Output the [x, y] coordinate of the center of the cell containing the given text.  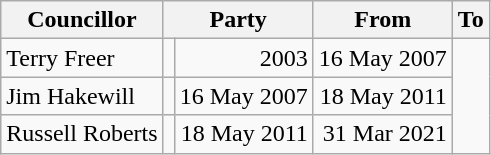
Terry Freer [82, 58]
31 Mar 2021 [382, 134]
Jim Hakewill [82, 96]
Party [238, 20]
Councillor [82, 20]
From [382, 20]
To [470, 20]
Russell Roberts [82, 134]
2003 [244, 58]
